Capture the cell that displays the provided text and extract its [x, y] central coordinate. 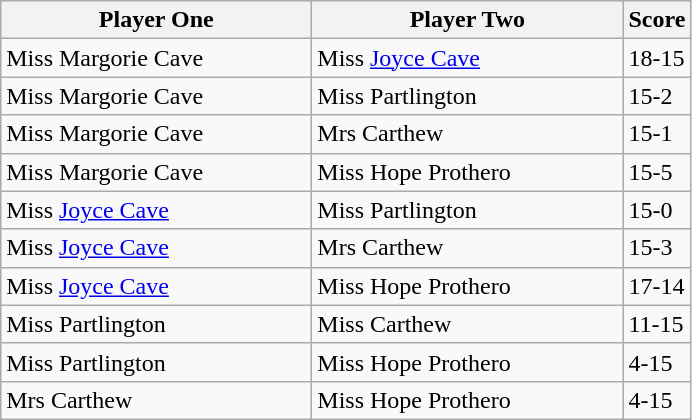
Score [657, 20]
Player One [156, 20]
15-5 [657, 172]
15-1 [657, 134]
11-15 [657, 324]
18-15 [657, 58]
15-0 [657, 210]
Player Two [468, 20]
17-14 [657, 286]
Miss Carthew [468, 324]
15-2 [657, 96]
15-3 [657, 248]
